Detect which cell encompasses the target text, then output its [X, Y] center coordinate. 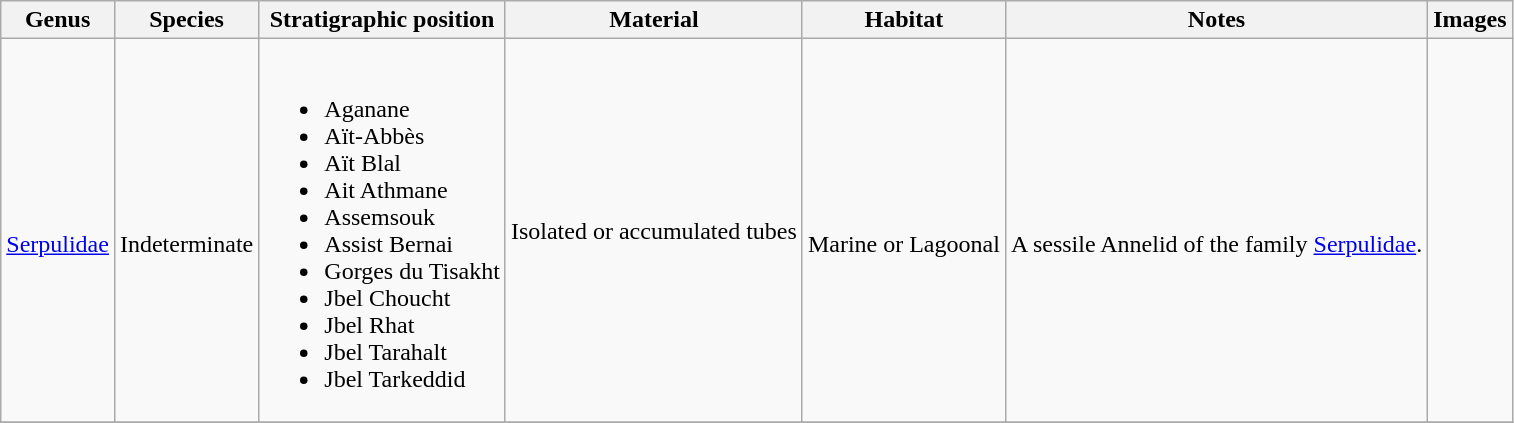
Material [654, 20]
Habitat [904, 20]
Serpulidae [58, 230]
Species [186, 20]
Indeterminate [186, 230]
Stratigraphic position [382, 20]
Marine or Lagoonal [904, 230]
Isolated or accumulated tubes [654, 230]
Notes [1216, 20]
AgananeAït-AbbèsAït BlalAit AthmaneAssemsoukAssist BernaiGorges du TisakhtJbel ChouchtJbel RhatJbel TarahaltJbel Tarkeddid [382, 230]
A sessile Annelid of the family Serpulidae. [1216, 230]
Images [1470, 20]
Genus [58, 20]
